Scan for the cell matching the given text and deliver its (X, Y) coordinate at center. 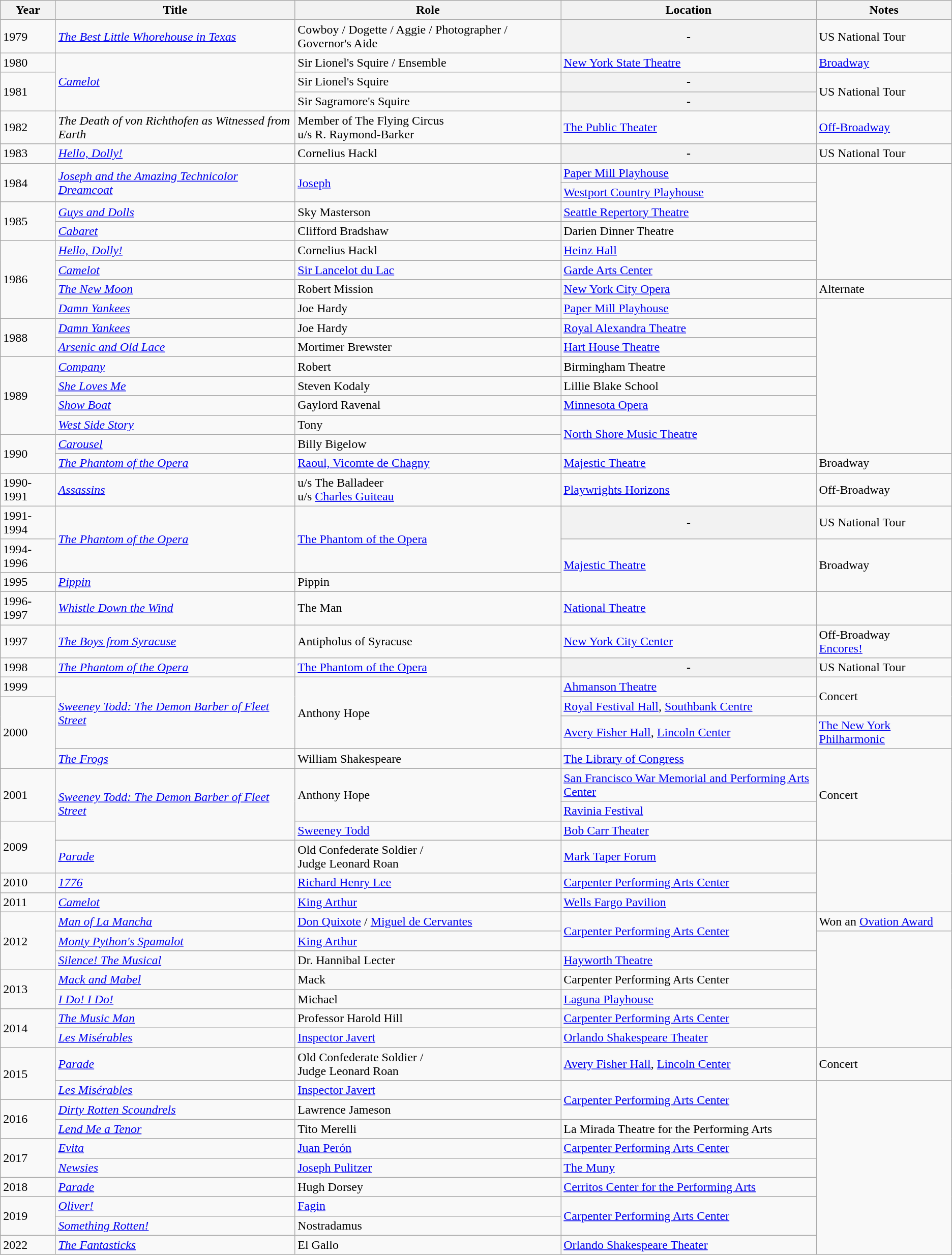
Royal Festival Hall, Southbank Centre (689, 706)
Ravinia Festival (689, 811)
The Boys from Syracuse (175, 641)
Michael (428, 999)
Antipholus of Syracuse (428, 641)
2018 (28, 1187)
Dirty Rotten Scoundrels (175, 1110)
Robert Mission (428, 289)
Off-BroadwayEncores! (884, 641)
2000 (28, 732)
Bob Carr Theater (689, 830)
Juan Perón (428, 1148)
Sir Sagramore's Squire (428, 101)
1985 (28, 221)
Something Rotten! (175, 1226)
North Shore Music Theatre (689, 434)
Birmingham Theatre (689, 367)
1998 (28, 668)
2015 (28, 1074)
She Loves Me (175, 386)
New York City Center (689, 641)
Sky Masterson (428, 212)
Lawrence Jameson (428, 1110)
2013 (28, 989)
Wells Fargo Pavilion (689, 902)
Mack (428, 979)
1980 (28, 63)
Mark Taper Forum (689, 856)
2019 (28, 1216)
2012 (28, 941)
1983 (28, 154)
The Music Man (175, 1019)
Alternate (884, 289)
Notes (884, 10)
Silence! The Musical (175, 960)
La Mirada Theatre for the Performing Arts (689, 1129)
National Theatre (689, 608)
Professor Harold Hill (428, 1019)
Location (689, 10)
Hugh Dorsey (428, 1187)
Hayworth Theatre (689, 960)
Member of The Flying Circusu/s R. Raymond-Barker (428, 127)
Seattle Repertory Theatre (689, 212)
2011 (28, 902)
The Best Little Whorehouse in Texas (175, 37)
Title (175, 10)
Whistle Down the Wind (175, 608)
2016 (28, 1119)
1994-1996 (28, 555)
Cowboy / Dogette / Aggie / Photographer / Governor's Aide (428, 37)
Joseph (428, 183)
Clifford Bradshaw (428, 231)
1979 (28, 37)
Guys and Dolls (175, 212)
The Death of von Richthofen as Witnessed from Earth (175, 127)
Evita (175, 1148)
William Shakespeare (428, 759)
2010 (28, 883)
2017 (28, 1158)
Newsies (175, 1168)
Cabaret (175, 231)
The Public Theater (689, 127)
Westport Country Playhouse (689, 192)
1988 (28, 338)
Heinz Hall (689, 250)
Company (175, 367)
Year (28, 10)
West Side Story (175, 425)
1776 (175, 883)
Royal Alexandra Theatre (689, 328)
I Do! I Do! (175, 999)
Sir Lionel's Squire (428, 82)
Joseph and the Amazing Technicolor Dreamcoat (175, 183)
Tito Merelli (428, 1129)
Darien Dinner Theatre (689, 231)
Tony (428, 425)
Won an Ovation Award (884, 921)
Lend Me a Tenor (175, 1129)
Gaylord Ravenal (428, 405)
Minnesota Opera (689, 405)
The Man (428, 608)
New York City Opera (689, 289)
Playwrights Horizons (689, 489)
1990-1991 (28, 489)
Role (428, 10)
1995 (28, 582)
The New York Philharmonic (884, 732)
El Gallo (428, 1245)
Ahmanson Theatre (689, 687)
The Muny (689, 1168)
2014 (28, 1028)
Assassins (175, 489)
Man of La Mancha (175, 921)
Laguna Playhouse (689, 999)
The New Moon (175, 289)
Show Boat (175, 405)
1999 (28, 687)
The Library of Congress (689, 759)
Joseph Pulitzer (428, 1168)
Richard Henry Lee (428, 883)
1997 (28, 641)
1990 (28, 454)
Mack and Mabel (175, 979)
Robert (428, 367)
The Frogs (175, 759)
Billy Bigelow (428, 444)
Hart House Theatre (689, 347)
Garde Arts Center (689, 270)
San Francisco War Memorial and Performing Arts Center (689, 785)
Sir Lionel's Squire / Ensemble (428, 63)
Steven Kodaly (428, 386)
Dr. Hannibal Lecter (428, 960)
1984 (28, 183)
2009 (28, 847)
The Fantasticks (175, 1245)
Carousel (175, 444)
Arsenic and Old Lace (175, 347)
Oliver! (175, 1206)
u/s The Balladeeru/s Charles Guiteau (428, 489)
1991-1994 (28, 523)
Cerritos Center for the Performing Arts (689, 1187)
Lillie Blake School (689, 386)
Don Quixote / Miguel de Cervantes (428, 921)
Sir Lancelot du Lac (428, 270)
2022 (28, 1245)
2001 (28, 794)
Sweeney Todd (428, 830)
1981 (28, 92)
Nostradamus (428, 1226)
Monty Python's Spamalot (175, 941)
1986 (28, 279)
Fagin (428, 1206)
New York State Theatre (689, 63)
Mortimer Brewster (428, 347)
1996-1997 (28, 608)
Raoul, Vicomte de Chagny (428, 463)
1989 (28, 396)
1982 (28, 127)
